For the text-containing cell, return its midpoint in [x, y] coordinate format. 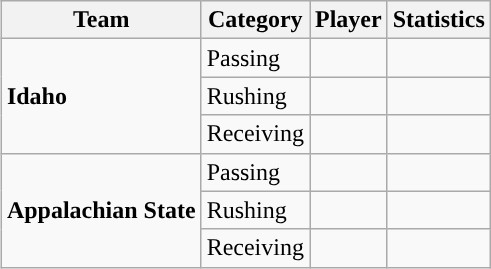
Appalachian State [101, 210]
Statistics [438, 20]
Team [101, 20]
Idaho [101, 96]
Player [349, 20]
Category [255, 20]
